Return (X, Y) of the center of cell containing provided text 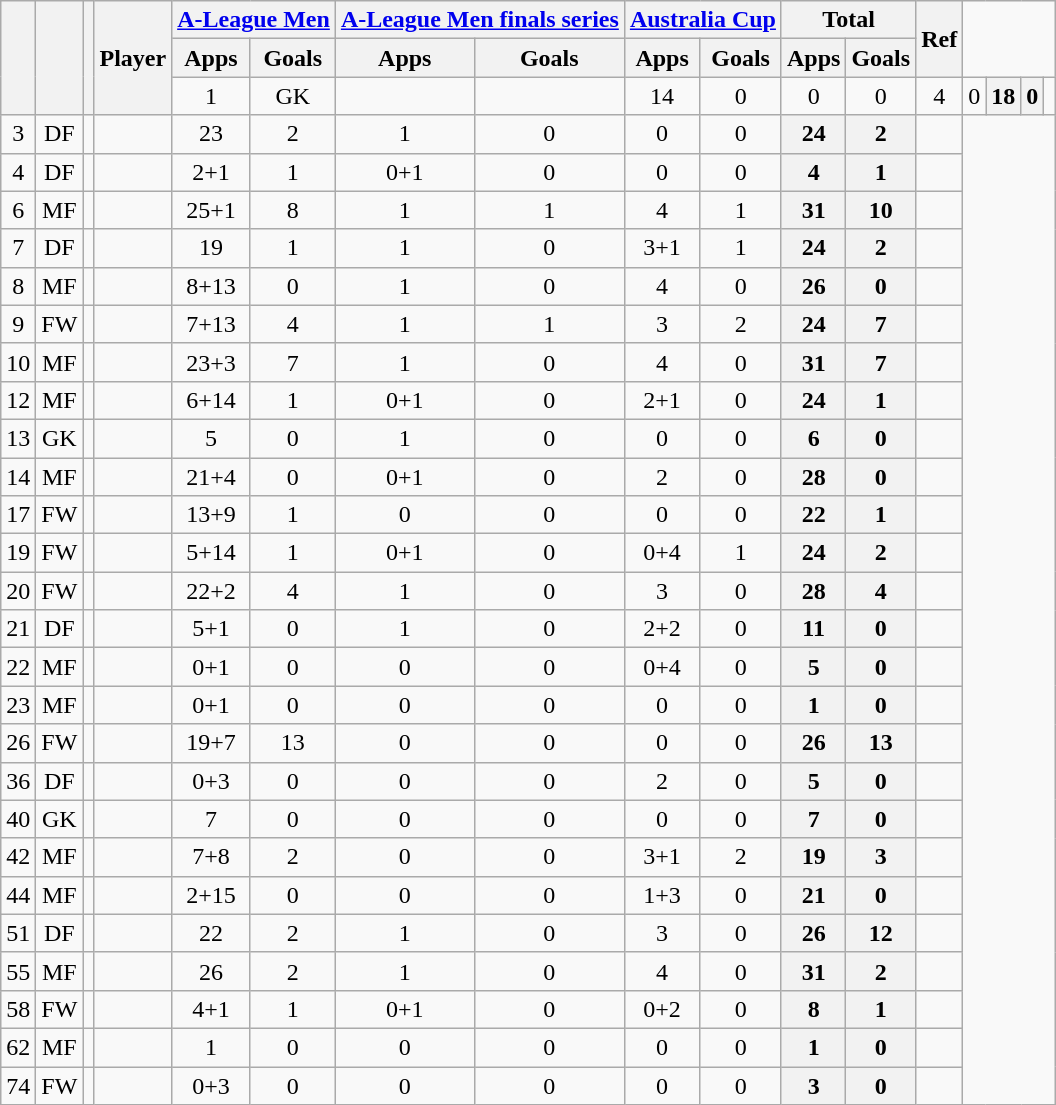
36 (18, 781)
4+1 (212, 1009)
18 (1004, 96)
19+7 (212, 743)
58 (18, 1009)
Player (133, 58)
20 (18, 591)
44 (18, 895)
8+13 (212, 286)
13+9 (212, 515)
Ref (940, 39)
Total (848, 20)
2+2 (662, 629)
22+2 (212, 591)
7+8 (212, 857)
11 (813, 629)
17 (18, 515)
5+14 (212, 553)
40 (18, 819)
74 (18, 1085)
21+4 (212, 477)
9 (18, 324)
A-League Men finals series (480, 20)
1+3 (662, 895)
42 (18, 857)
25+1 (212, 210)
51 (18, 933)
7+13 (212, 324)
A-League Men (254, 20)
62 (18, 1047)
23+3 (212, 362)
Australia Cup (702, 20)
5+1 (212, 629)
2+15 (212, 895)
55 (18, 971)
0+2 (662, 1009)
6+14 (212, 400)
